Return [X, Y] of the center of cell containing provided text 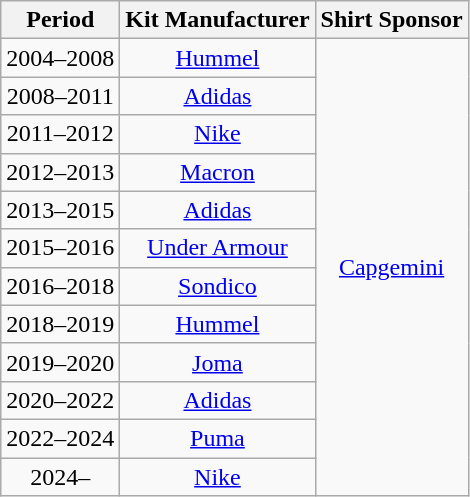
Capgemini [392, 268]
2020–2022 [60, 400]
2024– [60, 477]
Joma [218, 362]
Sondico [218, 286]
Macron [218, 172]
2004–2008 [60, 58]
2011–2012 [60, 134]
2013–2015 [60, 210]
Period [60, 20]
2022–2024 [60, 438]
2015–2016 [60, 248]
2019–2020 [60, 362]
Puma [218, 438]
2012–2013 [60, 172]
2008–2011 [60, 96]
Kit Manufacturer [218, 20]
Shirt Sponsor [392, 20]
Under Armour [218, 248]
2016–2018 [60, 286]
2018–2019 [60, 324]
